Capture the cell that displays the provided text and extract its [x, y] central coordinate. 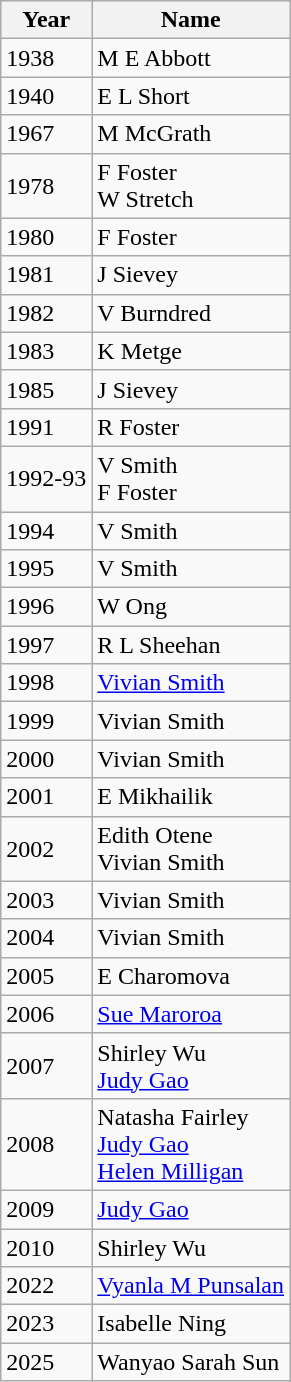
F FosterW Stretch [191, 186]
2001 [46, 797]
W Ong [191, 607]
2000 [46, 759]
Sue Maroroa [191, 1014]
F Foster [191, 237]
2023 [46, 1324]
1982 [46, 313]
1996 [46, 607]
1999 [46, 721]
1981 [46, 275]
Shirley Wu [191, 1247]
E L Short [191, 96]
1980 [46, 237]
1978 [46, 186]
Shirley WuJudy Gao [191, 1066]
1997 [46, 645]
1983 [46, 351]
1998 [46, 683]
Judy Gao [191, 1209]
1938 [46, 58]
1992-93 [46, 478]
Year [46, 20]
K Metge [191, 351]
V SmithF Foster [191, 478]
2022 [46, 1286]
2002 [46, 848]
1991 [46, 427]
2010 [46, 1247]
1967 [46, 134]
R L Sheehan [191, 645]
E Charomova [191, 976]
Isabelle Ning [191, 1324]
2007 [46, 1066]
V Burndred [191, 313]
2003 [46, 900]
2006 [46, 1014]
Vyanla M Punsalan [191, 1286]
1995 [46, 569]
2009 [46, 1209]
1940 [46, 96]
Edith OteneVivian Smith [191, 848]
1994 [46, 531]
2005 [46, 976]
1985 [46, 389]
2025 [46, 1362]
E Mikhailik [191, 797]
M E Abbott [191, 58]
Wanyao Sarah Sun [191, 1362]
Natasha FairleyJudy GaoHelen Milligan [191, 1144]
2004 [46, 938]
R Foster [191, 427]
Name [191, 20]
M McGrath [191, 134]
2008 [46, 1144]
